Return [X, Y] of the center of cell containing provided text 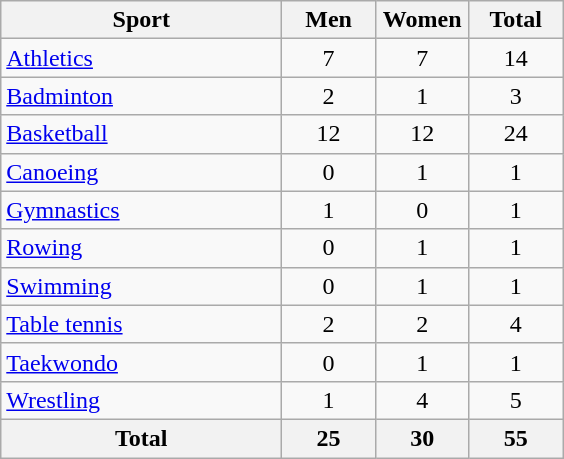
Canoeing [142, 172]
Gymnastics [142, 210]
Badminton [142, 96]
Rowing [142, 248]
25 [329, 438]
Table tennis [142, 324]
55 [516, 438]
Women [422, 20]
Men [329, 20]
30 [422, 438]
14 [516, 58]
24 [516, 134]
Athletics [142, 58]
Wrestling [142, 400]
Taekwondo [142, 362]
Basketball [142, 134]
Sport [142, 20]
Swimming [142, 286]
3 [516, 96]
5 [516, 400]
